Provide the (x, y) coordinate of the cell's center where the given text is located.  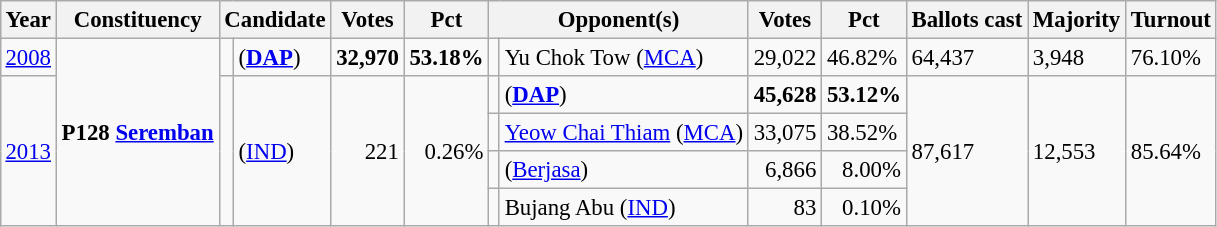
29,022 (784, 57)
0.10% (864, 208)
2013 (28, 151)
221 (368, 151)
45,628 (784, 95)
(Berjasa) (624, 170)
87,617 (966, 151)
85.64% (1170, 151)
Yeow Chai Thiam (MCA) (624, 133)
83 (784, 208)
3,948 (1077, 57)
(IND) (282, 151)
Majority (1077, 20)
Opponent(s) (619, 20)
32,970 (368, 57)
Bujang Abu (IND) (624, 208)
53.18% (446, 57)
33,075 (784, 133)
Constituency (138, 20)
53.12% (864, 95)
38.52% (864, 133)
Turnout (1170, 20)
Ballots cast (966, 20)
Year (28, 20)
8.00% (864, 170)
P128 Seremban (138, 132)
Yu Chok Tow (MCA) (624, 57)
46.82% (864, 57)
76.10% (1170, 57)
0.26% (446, 151)
12,553 (1077, 151)
6,866 (784, 170)
2008 (28, 57)
64,437 (966, 57)
Candidate (275, 20)
